Return (x, y) of the center of cell containing provided text 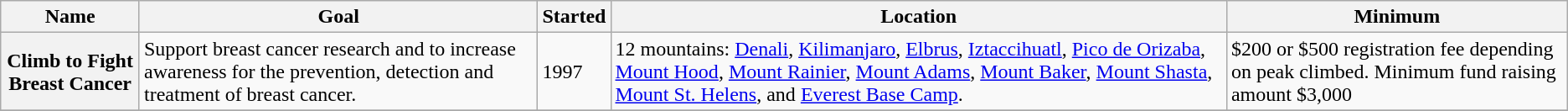
1997 (575, 71)
Climb to Fight Breast Cancer (70, 71)
Minimum (1397, 17)
Location (918, 17)
Name (70, 17)
Started (575, 17)
$200 or $500 registration fee depending on peak climbed. Minimum fund raising amount $3,000 (1397, 71)
Support breast cancer research and to increase awareness for the prevention, detection and treatment of breast cancer. (338, 71)
Goal (338, 17)
